Detect which cell encompasses the target text, then output its (x, y) center coordinate. 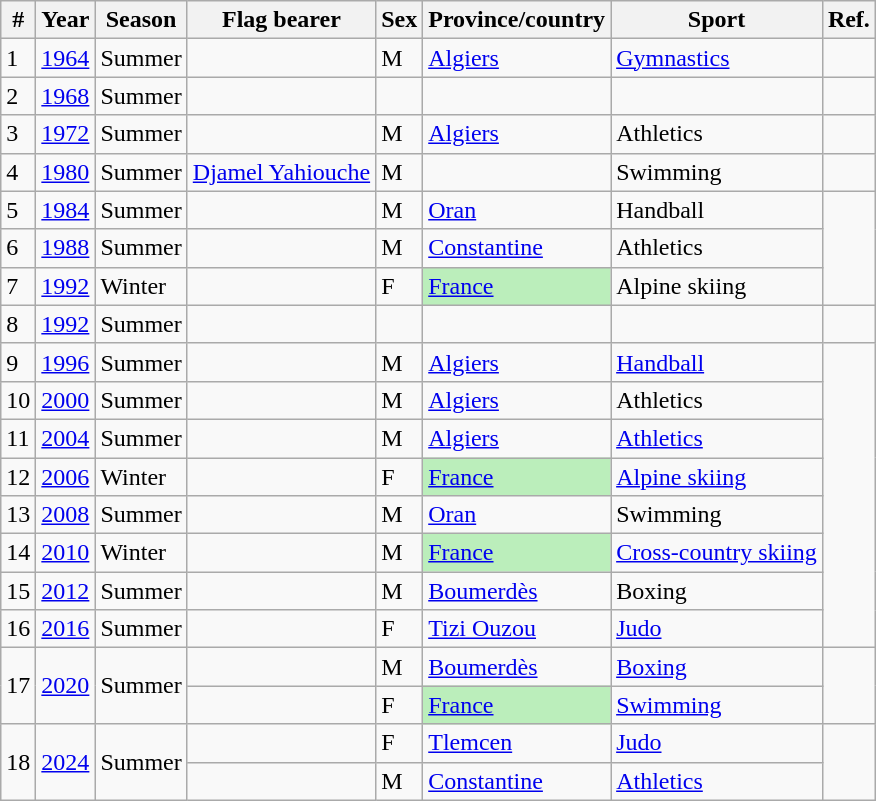
9 (18, 362)
2016 (66, 629)
13 (18, 515)
Year (66, 20)
2020 (66, 686)
Flag bearer (281, 20)
12 (18, 477)
2008 (66, 515)
2000 (66, 400)
Djamel Yahiouche (281, 172)
2010 (66, 553)
2006 (66, 477)
4 (18, 172)
1964 (66, 58)
7 (18, 286)
Tizi Ouzou (517, 629)
Cross-country skiing (717, 553)
1 (18, 58)
1980 (66, 172)
15 (18, 591)
1968 (66, 96)
Ref. (848, 20)
10 (18, 400)
1988 (66, 248)
Season (141, 20)
2024 (66, 762)
3 (18, 134)
2 (18, 96)
17 (18, 686)
Tlemcen (517, 743)
Province/country (517, 20)
16 (18, 629)
14 (18, 553)
2004 (66, 438)
Sport (717, 20)
6 (18, 248)
Gymnastics (717, 58)
1972 (66, 134)
1984 (66, 210)
5 (18, 210)
1996 (66, 362)
# (18, 20)
11 (18, 438)
18 (18, 762)
Sex (400, 20)
2012 (66, 591)
8 (18, 324)
